Locate the cell with the specified text and output its (x, y) center coordinate. 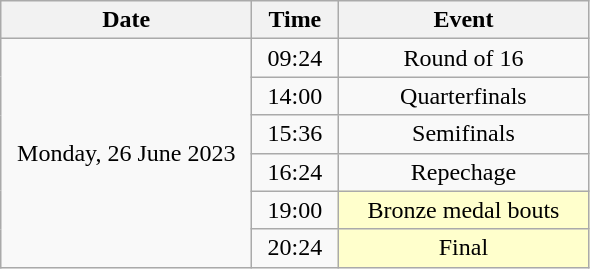
20:24 (295, 248)
Bronze medal bouts (464, 210)
Date (126, 20)
Monday, 26 June 2023 (126, 153)
Quarterfinals (464, 96)
15:36 (295, 134)
Time (295, 20)
Round of 16 (464, 58)
Repechage (464, 172)
Final (464, 248)
14:00 (295, 96)
19:00 (295, 210)
09:24 (295, 58)
Semifinals (464, 134)
Event (464, 20)
16:24 (295, 172)
